Find where the given text appears and provide that cell's center as (x, y) coordinate. 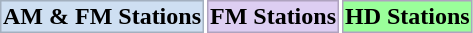
AM & FM Stations (102, 16)
FM Stations (273, 16)
HD Stations (408, 16)
